Locate the cell with the specified text and output its (X, Y) center coordinate. 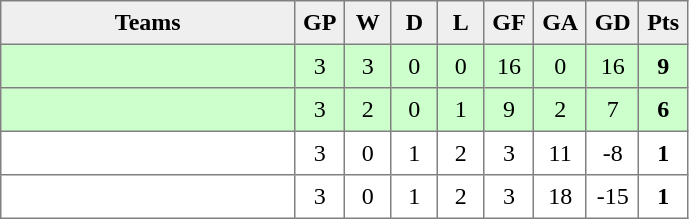
W (368, 23)
L (461, 23)
GF (509, 23)
Pts (663, 23)
6 (663, 110)
Teams (148, 23)
18 (560, 197)
-8 (612, 153)
-15 (612, 197)
GP (320, 23)
D (414, 23)
11 (560, 153)
GD (612, 23)
7 (612, 110)
GA (560, 23)
